From the cell containing the given text, extract its center point as [x, y] coordinate. 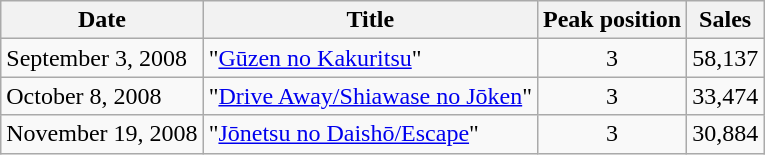
Date [102, 20]
Title [370, 20]
October 8, 2008 [102, 96]
33,474 [726, 96]
58,137 [726, 58]
30,884 [726, 134]
"Drive Away/Shiawase no Jōken" [370, 96]
Peak position [612, 20]
"Gūzen no Kakuritsu" [370, 58]
"Jōnetsu no Daishō/Escape" [370, 134]
Sales [726, 20]
November 19, 2008 [102, 134]
September 3, 2008 [102, 58]
